From the cell containing the given text, extract its center point as (X, Y) coordinate. 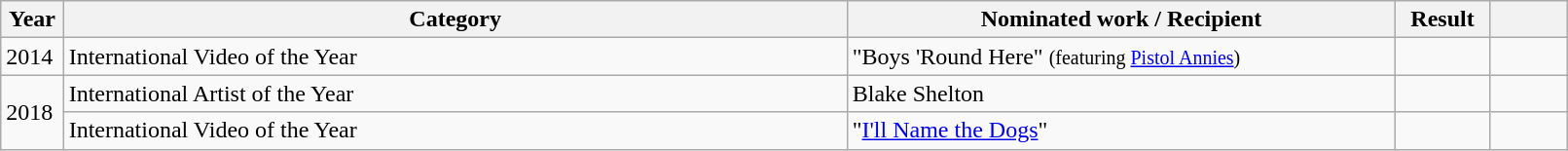
International Artist of the Year (456, 94)
2018 (32, 112)
"Boys 'Round Here" (featuring Pistol Annies) (1121, 57)
2014 (32, 57)
Year (32, 19)
Nominated work / Recipient (1121, 19)
"I'll Name the Dogs" (1121, 131)
Result (1442, 19)
Category (456, 19)
Blake Shelton (1121, 94)
